Capture the cell that displays the provided text and extract its [X, Y] central coordinate. 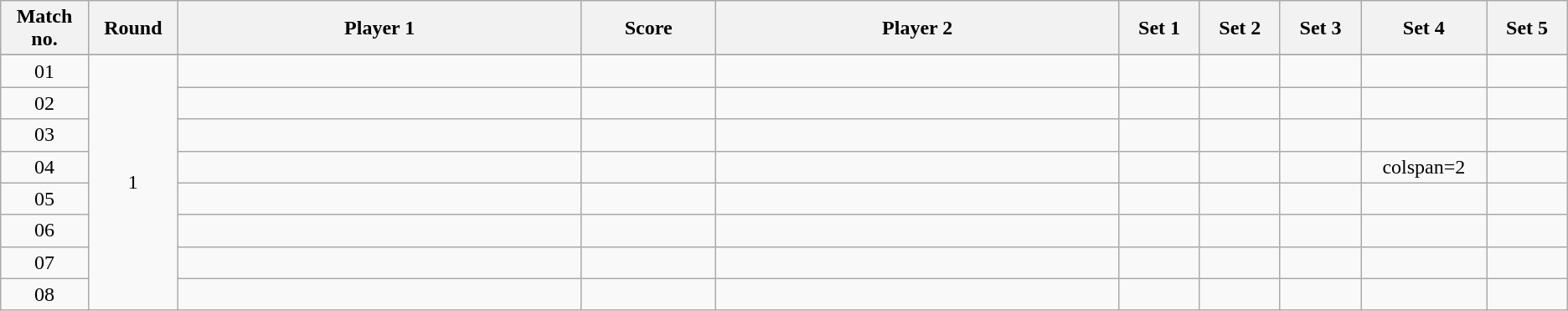
06 [45, 231]
Set 3 [1320, 29]
03 [45, 135]
04 [45, 167]
Set 2 [1240, 29]
Set 4 [1424, 29]
Round [132, 29]
07 [45, 262]
colspan=2 [1424, 167]
1 [132, 183]
02 [45, 103]
Set 1 [1159, 29]
08 [45, 294]
Player 2 [916, 29]
Set 5 [1527, 29]
Match no. [45, 29]
Player 1 [379, 29]
01 [45, 71]
Score [648, 29]
05 [45, 199]
